Search for the cell housing the specified text and yield its (X, Y) center coordinate. 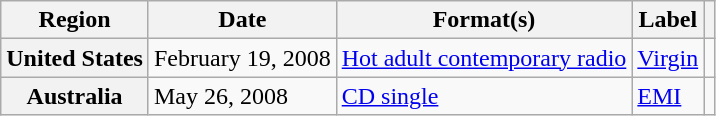
May 26, 2008 (242, 96)
United States (75, 58)
Label (668, 20)
Australia (75, 96)
EMI (668, 96)
Hot adult contemporary radio (484, 58)
Virgin (668, 58)
Format(s) (484, 20)
CD single (484, 96)
Region (75, 20)
February 19, 2008 (242, 58)
Date (242, 20)
